Search for the cell housing the specified text and yield its [x, y] center coordinate. 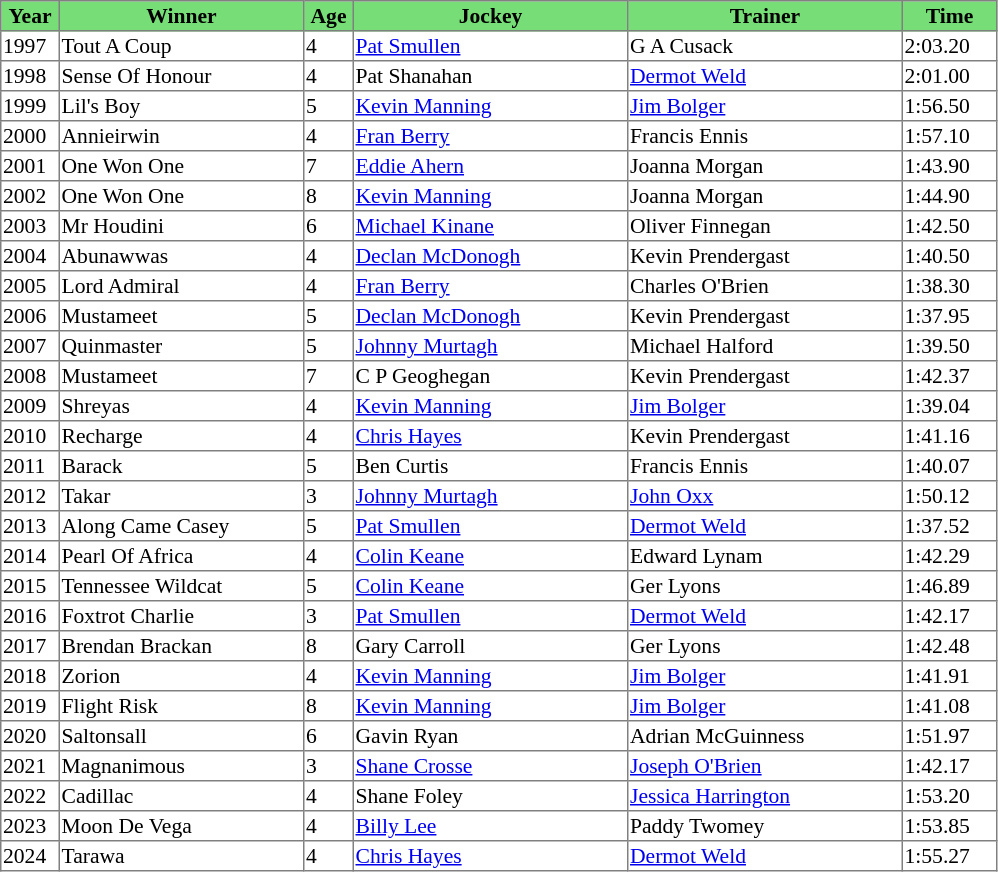
Charles O'Brien [765, 286]
1:39.04 [949, 406]
2007 [30, 346]
Gavin Ryan [490, 736]
2016 [30, 616]
Saltonsall [181, 736]
1:41.16 [949, 436]
1:44.90 [949, 196]
2022 [30, 796]
1:37.95 [949, 316]
Jessica Harrington [765, 796]
1:40.50 [949, 256]
2021 [30, 766]
Lord Admiral [181, 286]
1997 [30, 46]
2:01.00 [949, 76]
2018 [30, 676]
1:53.20 [949, 796]
1:41.91 [949, 676]
2014 [30, 556]
2010 [30, 436]
1:51.97 [949, 736]
Takar [181, 496]
Annieirwin [181, 136]
1:42.29 [949, 556]
1:41.08 [949, 706]
Recharge [181, 436]
Year [30, 16]
Jockey [490, 16]
1:55.27 [949, 856]
C P Geoghegan [490, 376]
2015 [30, 586]
Tennessee Wildcat [181, 586]
2012 [30, 496]
1:42.50 [949, 226]
Billy Lee [490, 826]
Tarawa [181, 856]
1:42.48 [949, 646]
Shane Foley [490, 796]
Gary Carroll [490, 646]
2024 [30, 856]
Time [949, 16]
Pat Shanahan [490, 76]
Ben Curtis [490, 466]
Barack [181, 466]
2017 [30, 646]
Eddie Ahern [490, 166]
2019 [30, 706]
2002 [30, 196]
Pearl Of Africa [181, 556]
1:38.30 [949, 286]
Sense Of Honour [181, 76]
1:39.50 [949, 346]
2013 [30, 526]
Magnanimous [181, 766]
1:43.90 [949, 166]
Michael Kinane [490, 226]
Winner [181, 16]
2011 [30, 466]
2009 [30, 406]
Tout A Coup [181, 46]
Mr Houdini [181, 226]
1:40.07 [949, 466]
2008 [30, 376]
Shreyas [181, 406]
1:42.37 [949, 376]
2003 [30, 226]
2004 [30, 256]
Zorion [181, 676]
2001 [30, 166]
Adrian McGuinness [765, 736]
Age [329, 16]
2020 [30, 736]
Along Came Casey [181, 526]
2006 [30, 316]
1:37.52 [949, 526]
1:50.12 [949, 496]
Foxtrot Charlie [181, 616]
Edward Lynam [765, 556]
Joseph O'Brien [765, 766]
Paddy Twomey [765, 826]
Trainer [765, 16]
Michael Halford [765, 346]
1998 [30, 76]
2:03.20 [949, 46]
Oliver Finnegan [765, 226]
Shane Crosse [490, 766]
2005 [30, 286]
John Oxx [765, 496]
1999 [30, 106]
Flight Risk [181, 706]
2023 [30, 826]
1:57.10 [949, 136]
Moon De Vega [181, 826]
Lil's Boy [181, 106]
2000 [30, 136]
1:46.89 [949, 586]
1:53.85 [949, 826]
Cadillac [181, 796]
G A Cusack [765, 46]
Abunawwas [181, 256]
Brendan Brackan [181, 646]
1:56.50 [949, 106]
Quinmaster [181, 346]
